Capture the cell that displays the provided text and extract its [X, Y] central coordinate. 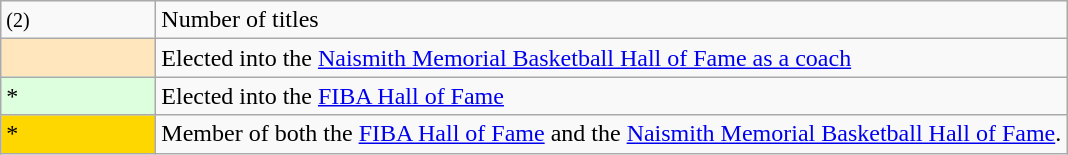
Member of both the FIBA Hall of Fame and the Naismith Memorial Basketball Hall of Fame. [612, 134]
(2) [78, 20]
Elected into the FIBA Hall of Fame [612, 96]
Elected into the Naismith Memorial Basketball Hall of Fame as a coach [612, 58]
Number of titles [612, 20]
